Search for the cell housing the specified text and yield its [x, y] center coordinate. 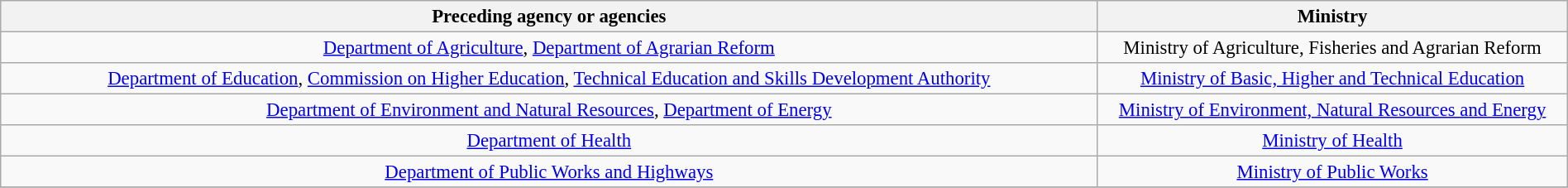
Ministry of Basic, Higher and Technical Education [1332, 79]
Ministry of Health [1332, 141]
Department of Environment and Natural Resources, Department of Energy [549, 110]
Department of Health [549, 141]
Ministry of Agriculture, Fisheries and Agrarian Reform [1332, 48]
Department of Education, Commission on Higher Education, Technical Education and Skills Development Authority [549, 79]
Ministry [1332, 17]
Ministry of Public Works [1332, 172]
Department of Agriculture, Department of Agrarian Reform [549, 48]
Preceding agency or agencies [549, 17]
Ministry of Environment, Natural Resources and Energy [1332, 110]
Department of Public Works and Highways [549, 172]
